Search for the cell housing the specified text and yield its [X, Y] center coordinate. 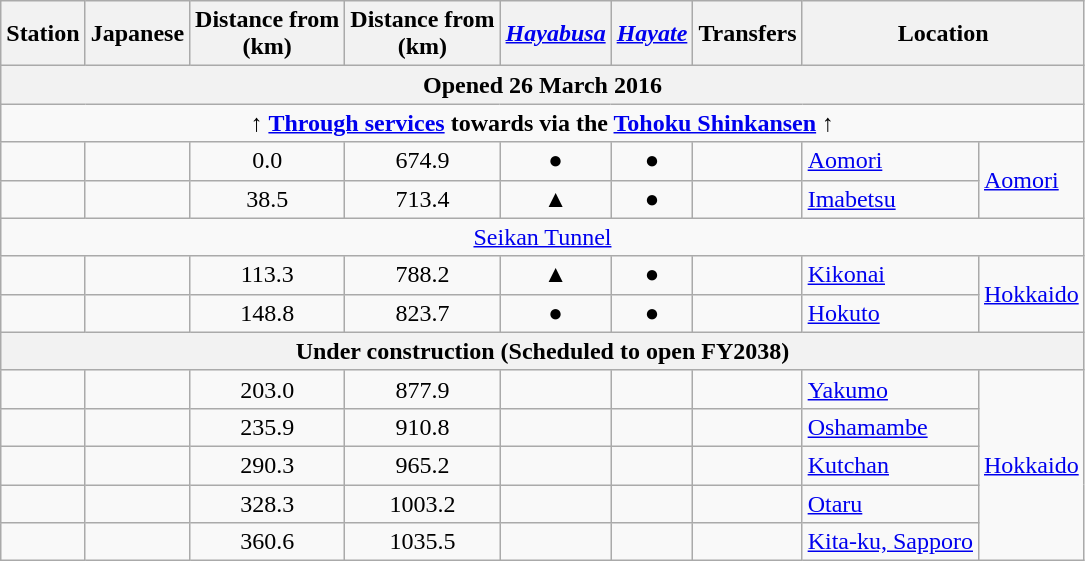
Opened 26 March 2016 [542, 85]
1003.2 [422, 503]
Kita-ku, Sapporo [890, 542]
674.9 [422, 161]
713.4 [422, 199]
Hayabusa [556, 34]
Imabetsu [890, 199]
Oshamambe [890, 427]
Seikan Tunnel [542, 237]
↑ Through services towards via the Tohoku Shinkansen ↑ [542, 123]
Under construction (Scheduled to open FY2038) [542, 351]
235.9 [268, 427]
965.2 [422, 465]
788.2 [422, 275]
38.5 [268, 199]
Station [43, 34]
113.3 [268, 275]
Transfers [748, 34]
0.0 [268, 161]
Japanese [137, 34]
910.8 [422, 427]
Kikonai [890, 275]
877.9 [422, 389]
Hokuto [890, 313]
290.3 [268, 465]
148.8 [268, 313]
Yakumo [890, 389]
328.3 [268, 503]
Hayate [652, 34]
Location [943, 34]
360.6 [268, 542]
1035.5 [422, 542]
823.7 [422, 313]
203.0 [268, 389]
Kutchan [890, 465]
Otaru [890, 503]
